Detect which cell encompasses the target text, then output its (x, y) center coordinate. 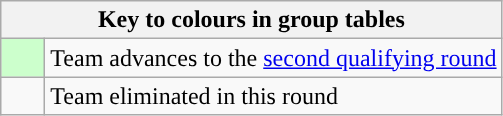
Team advances to the second qualifying round (274, 58)
Team eliminated in this round (274, 96)
Key to colours in group tables (252, 20)
